Output the (X, Y) coordinate of the center of the cell containing the given text.  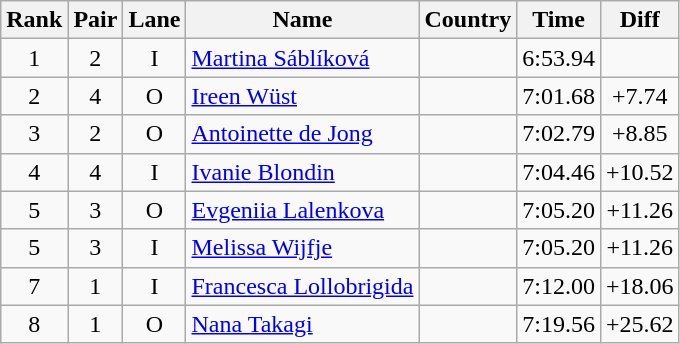
7 (34, 286)
Martina Sáblíková (302, 58)
Diff (640, 20)
Ivanie Blondin (302, 172)
7:02.79 (559, 134)
+7.74 (640, 96)
Nana Takagi (302, 324)
Country (468, 20)
+25.62 (640, 324)
Name (302, 20)
Melissa Wijfje (302, 248)
+8.85 (640, 134)
7:12.00 (559, 286)
Francesca Lollobrigida (302, 286)
7:19.56 (559, 324)
7:04.46 (559, 172)
+10.52 (640, 172)
Time (559, 20)
7:01.68 (559, 96)
+18.06 (640, 286)
6:53.94 (559, 58)
Rank (34, 20)
Pair (96, 20)
Antoinette de Jong (302, 134)
8 (34, 324)
Evgeniia Lalenkova (302, 210)
Ireen Wüst (302, 96)
Lane (154, 20)
